Return [X, Y] of the center of cell containing provided text 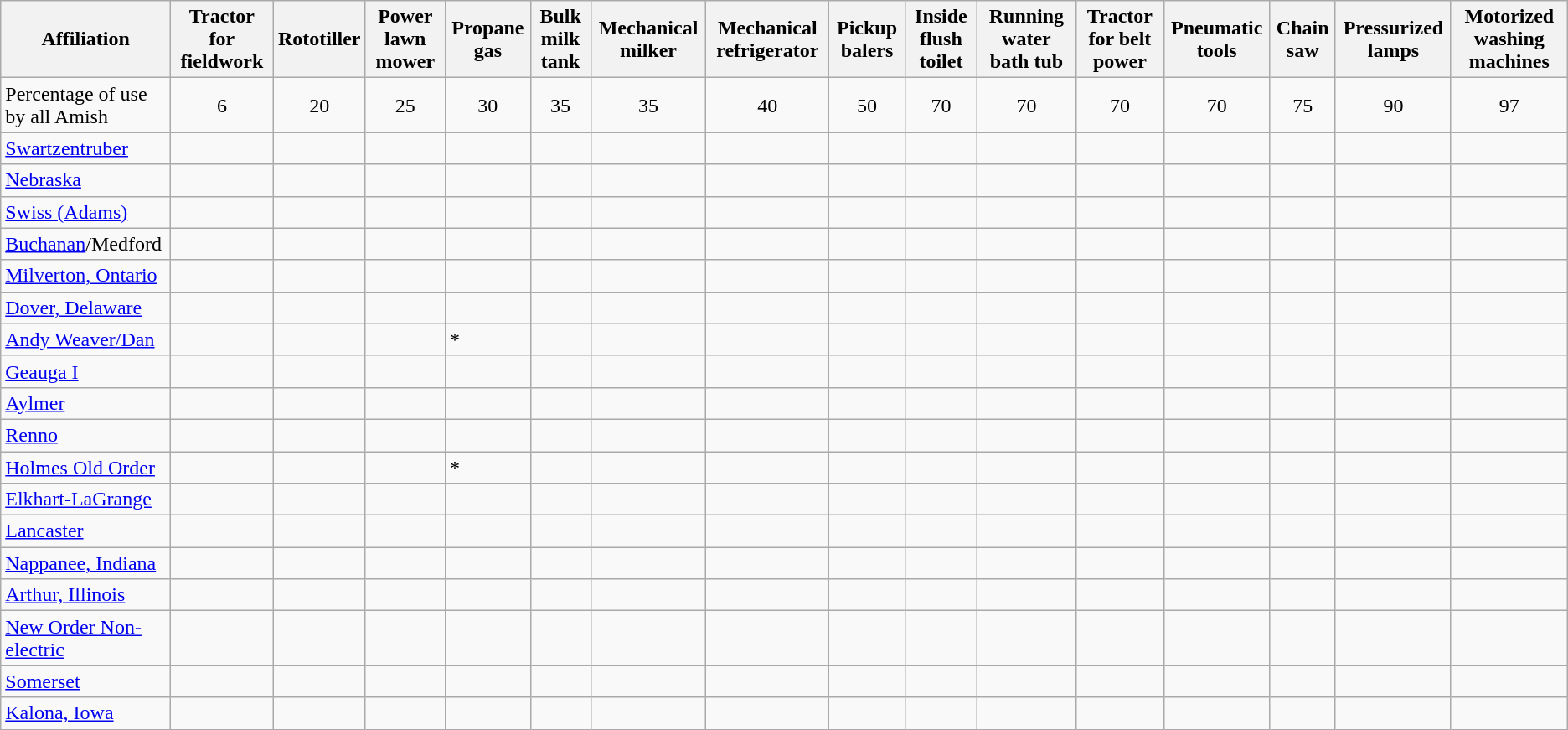
Nappanee, Indiana [85, 563]
6 [223, 106]
Mechanical refrigerator [767, 39]
Lancaster [85, 531]
Milverton, Ontario [85, 276]
25 [405, 106]
50 [868, 106]
30 [488, 106]
Andy Weaver/Dan [85, 339]
97 [1509, 106]
Pressurized lamps [1393, 39]
Renno [85, 435]
Kalona, Iowa [85, 713]
Running water bath tub [1027, 39]
Bulk milk tank [560, 39]
Rototiller [319, 39]
75 [1303, 106]
Pickup balers [868, 39]
20 [319, 106]
Aylmer [85, 403]
Swiss (Adams) [85, 212]
Buchanan/Medford [85, 244]
90 [1393, 106]
Chain saw [1303, 39]
New Order Non-electric [85, 639]
Mechanical milker [648, 39]
Tractor for belt power [1119, 39]
Geauga I [85, 371]
Inside flush toilet [941, 39]
Dover, Delaware [85, 308]
Propane gas [488, 39]
Arthur, Illinois [85, 595]
Holmes Old Order [85, 467]
40 [767, 106]
Somerset [85, 681]
Motorized washing machines [1509, 39]
Pneumatic tools [1217, 39]
Swartzentruber [85, 148]
Tractor for fieldwork [223, 39]
Power lawn mower [405, 39]
Elkhart-LaGrange [85, 500]
Percentage of use by all Amish [85, 106]
Affiliation [85, 39]
Nebraska [85, 180]
